From the cell containing the given text, extract its center point as (x, y) coordinate. 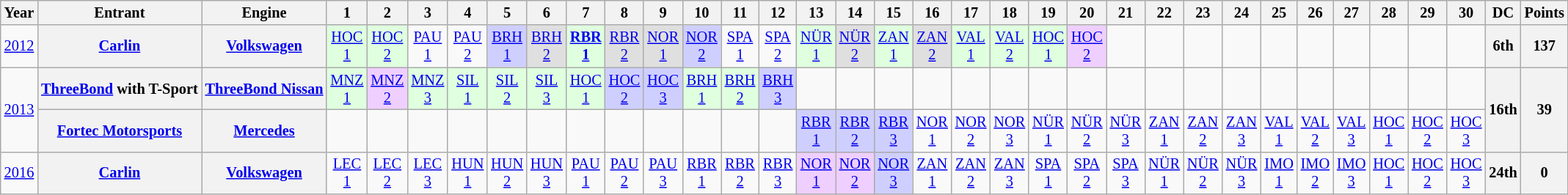
24th (1503, 173)
16th (1503, 110)
LEC1 (346, 173)
24 (1241, 12)
23 (1203, 12)
26 (1315, 12)
30 (1466, 12)
1 (346, 12)
29 (1428, 12)
Fortec Motorsports (119, 130)
Points (1545, 12)
LEC2 (387, 173)
Entrant (119, 12)
HUN2 (507, 173)
SIL3 (547, 89)
SIL2 (507, 89)
25 (1278, 12)
11 (740, 12)
MNZ2 (387, 89)
137 (1545, 46)
Mercedes (264, 130)
BRH3 (778, 89)
13 (816, 12)
19 (1048, 12)
VAL3 (1352, 130)
3 (427, 12)
SIL1 (467, 89)
DC (1503, 12)
9 (663, 12)
8 (625, 12)
HUN3 (547, 173)
5 (507, 12)
16 (932, 12)
22 (1164, 12)
2 (387, 12)
ThreeBond Nissan (264, 89)
20 (1087, 12)
6th (1503, 46)
PAU3 (663, 173)
LEC3 (427, 173)
HUN1 (467, 173)
12 (778, 12)
21 (1126, 12)
10 (701, 12)
2016 (19, 173)
ThreeBond with T-Sport (119, 89)
4 (467, 12)
SPA3 (1126, 173)
IMO2 (1315, 173)
6 (547, 12)
IMO1 (1278, 173)
MNZ3 (427, 89)
IMO3 (1352, 173)
7 (586, 12)
0 (1545, 173)
17 (971, 12)
27 (1352, 12)
Year (19, 12)
39 (1545, 110)
2013 (19, 110)
2012 (19, 46)
MNZ1 (346, 89)
14 (856, 12)
18 (1010, 12)
28 (1388, 12)
Engine (264, 12)
15 (894, 12)
